Pinpoint the cell where the given text exists, returning its [X, Y] midpoint coordinate. 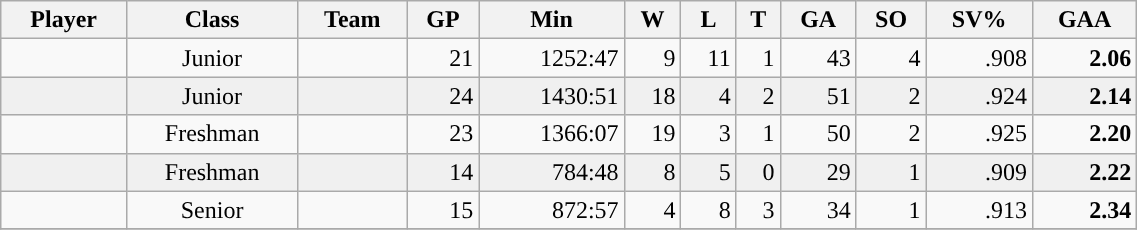
SO [891, 20]
1430:51 [552, 96]
2.22 [1084, 172]
T [758, 20]
GA [818, 20]
2.06 [1084, 58]
.908 [979, 58]
34 [818, 210]
23 [443, 134]
11 [708, 58]
1366:07 [552, 134]
Min [552, 20]
784:48 [552, 172]
29 [818, 172]
18 [652, 96]
1252:47 [552, 58]
.909 [979, 172]
43 [818, 58]
2.14 [1084, 96]
21 [443, 58]
24 [443, 96]
Team [352, 20]
Senior [212, 210]
51 [818, 96]
W [652, 20]
.924 [979, 96]
5 [708, 172]
.913 [979, 210]
L [708, 20]
872:57 [552, 210]
Player [64, 20]
0 [758, 172]
SV% [979, 20]
Class [212, 20]
2.34 [1084, 210]
GP [443, 20]
9 [652, 58]
.925 [979, 134]
GAA [1084, 20]
2.20 [1084, 134]
50 [818, 134]
19 [652, 134]
14 [443, 172]
15 [443, 210]
